Pinpoint the cell where the given text exists, returning its (x, y) midpoint coordinate. 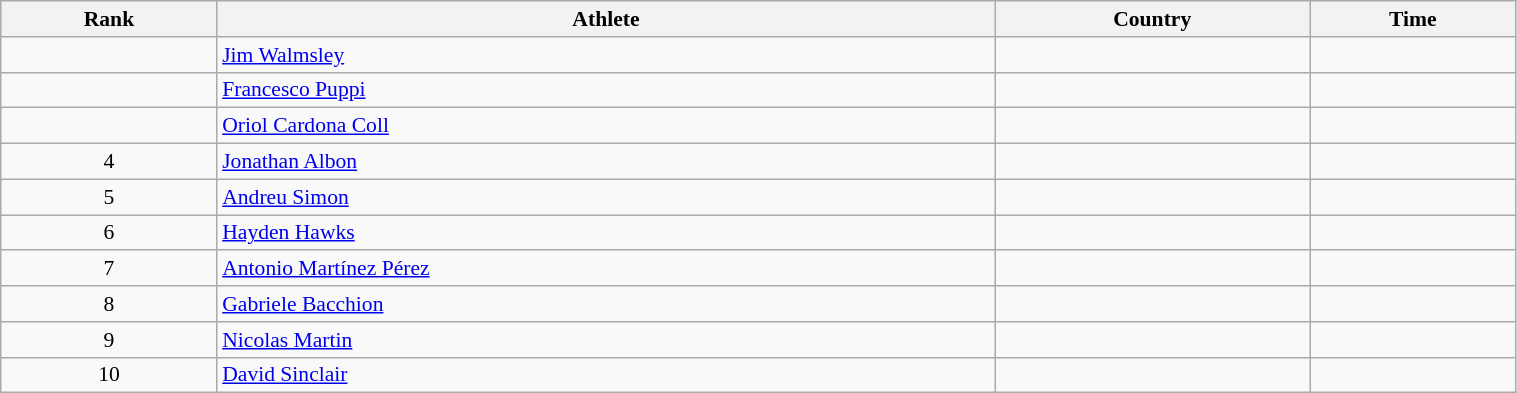
5 (109, 197)
Time (1413, 19)
10 (109, 375)
Hayden Hawks (606, 233)
Rank (109, 19)
6 (109, 233)
8 (109, 304)
Antonio Martínez Pérez (606, 269)
Athlete (606, 19)
Jonathan Albon (606, 162)
9 (109, 340)
Oriol Cardona Coll (606, 126)
David Sinclair (606, 375)
4 (109, 162)
7 (109, 269)
Jim Walmsley (606, 55)
Andreu Simon (606, 197)
Gabriele Bacchion (606, 304)
Francesco Puppi (606, 90)
Nicolas Martin (606, 340)
Country (1152, 19)
